Return the [X, Y] coordinate for the center point of the cell that contains the specified text.  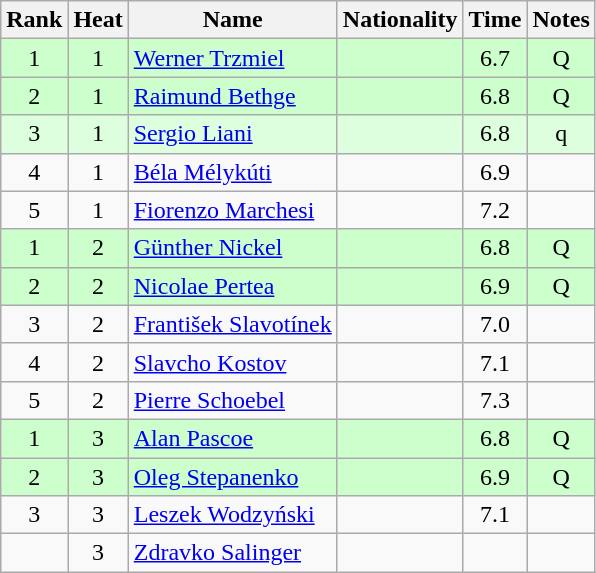
Alan Pascoe [232, 438]
Heat [98, 20]
7.0 [495, 324]
Nationality [400, 20]
Rank [34, 20]
7.2 [495, 210]
Pierre Schoebel [232, 400]
Name [232, 20]
q [561, 134]
Oleg Stepanenko [232, 477]
Raimund Bethge [232, 96]
7.3 [495, 400]
Zdravko Salinger [232, 553]
Sergio Liani [232, 134]
Nicolae Pertea [232, 286]
Time [495, 20]
Fiorenzo Marchesi [232, 210]
Günther Nickel [232, 248]
Béla Mélykúti [232, 172]
František Slavotínek [232, 324]
6.7 [495, 58]
Slavcho Kostov [232, 362]
Werner Trzmiel [232, 58]
Leszek Wodzyński [232, 515]
Notes [561, 20]
